Return the [x, y] coordinate for the center point of the cell that contains the specified text.  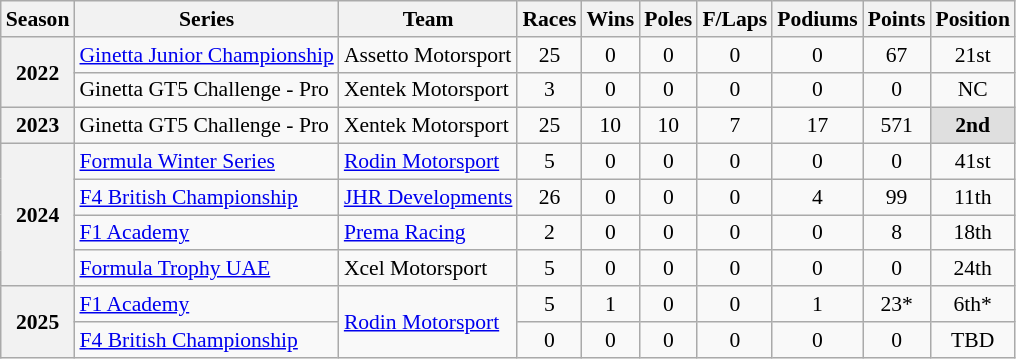
Series [206, 19]
Wins [611, 19]
11th [972, 197]
Assetto Motorsport [428, 55]
Ginetta Junior Championship [206, 55]
21st [972, 55]
24th [972, 269]
2 [549, 233]
6th* [972, 304]
2022 [38, 72]
26 [549, 197]
8 [897, 233]
7 [734, 126]
99 [897, 197]
2nd [972, 126]
2023 [38, 126]
17 [818, 126]
41st [972, 162]
Prema Racing [428, 233]
Points [897, 19]
JHR Developments [428, 197]
Races [549, 19]
Xcel Motorsport [428, 269]
18th [972, 233]
2025 [38, 322]
Podiums [818, 19]
2024 [38, 215]
23* [897, 304]
4 [818, 197]
Formula Trophy UAE [206, 269]
Position [972, 19]
Season [38, 19]
TBD [972, 340]
NC [972, 90]
3 [549, 90]
Poles [668, 19]
67 [897, 55]
Team [428, 19]
571 [897, 126]
F/Laps [734, 19]
Formula Winter Series [206, 162]
